From the cell containing the given text, extract its center point as (X, Y) coordinate. 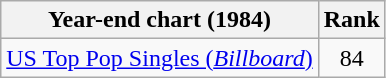
Year-end chart (1984) (160, 20)
Rank (352, 20)
84 (352, 58)
US Top Pop Singles (Billboard) (160, 58)
